Extract the [x, y] coordinate from the center of the cell holding the provided text.  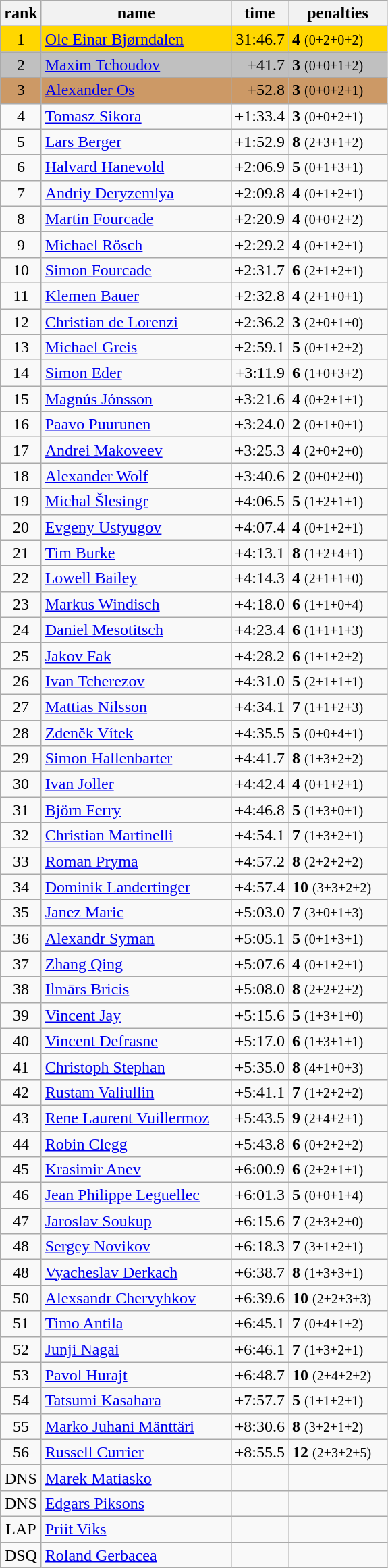
8 [21, 219]
33 [21, 861]
15 [21, 399]
4 (2+1+1+0) [338, 578]
4 [21, 116]
5 (0+1+2+2) [338, 348]
8 (2+3+1+2) [338, 142]
6 (1+1+1+3) [338, 630]
10 (2+2+3+3) [338, 1298]
31 [21, 810]
16 [21, 425]
Andrei Makoveev [136, 450]
+4:41.7 [259, 759]
+6:39.6 [259, 1298]
35 [21, 913]
Markus Windisch [136, 604]
+6:45.1 [259, 1324]
Lars Berger [136, 142]
+6:18.3 [259, 1247]
Alexsandr Chervyhkov [136, 1298]
9 (2+4+2+1) [338, 1118]
2 (0+0+2+0) [338, 476]
+8:55.5 [259, 1452]
Alexandr Syman [136, 938]
8 (3+2+1+2) [338, 1426]
7 (3+1+2+1) [338, 1247]
Vincent Defrasne [136, 1041]
32 [21, 836]
+4:14.3 [259, 578]
+3:11.9 [259, 373]
12 [21, 322]
Rustam Valiullin [136, 1092]
36 [21, 938]
6 (0+2+2+2) [338, 1144]
Tomasz Sikora [136, 116]
+8:30.6 [259, 1426]
31:46.7 [259, 39]
Vincent Jay [136, 1015]
45 [21, 1170]
+3:21.6 [259, 399]
Christian de Lorenzi [136, 322]
Björn Ferry [136, 810]
Pavol Hurajt [136, 1375]
18 [21, 476]
26 [21, 681]
52 [21, 1349]
28 [21, 732]
Vyacheslav Derkach [136, 1272]
Edgars Piksons [136, 1503]
5 (2+1+1+1) [338, 681]
+4:57.2 [259, 861]
27 [21, 707]
53 [21, 1375]
+1:33.4 [259, 116]
Ilmārs Bricis [136, 990]
7 (3+0+1+3) [338, 913]
8 (1+2+4+1) [338, 553]
5 (1+1+2+1) [338, 1401]
22 [21, 578]
Halvard Hanevold [136, 167]
7 (0+4+1+2) [338, 1324]
12 (2+3+2+5) [338, 1452]
5 [21, 142]
+3:25.3 [259, 450]
Zhang Qing [136, 964]
+4:42.4 [259, 784]
2 [21, 65]
56 [21, 1452]
Alexander Os [136, 90]
+6:46.1 [259, 1349]
Evgeny Ustyugov [136, 527]
+1:52.9 [259, 142]
7 [21, 193]
Jaroslav Soukup [136, 1221]
29 [21, 759]
+4:06.5 [259, 502]
Magnús Jónsson [136, 399]
38 [21, 990]
4 (0+2+0+2) [338, 39]
DSQ [21, 1555]
6 (2+2+1+1) [338, 1170]
+4:31.0 [259, 681]
21 [21, 553]
5 (1+2+1+1) [338, 502]
43 [21, 1118]
14 [21, 373]
+2:59.1 [259, 348]
5 (1+3+0+1) [338, 810]
+5:07.6 [259, 964]
+6:38.7 [259, 1272]
4 (2+1+0+1) [338, 296]
44 [21, 1144]
+5:43.8 [259, 1144]
+4:23.4 [259, 630]
rank [21, 13]
name [136, 13]
+7:57.7 [259, 1401]
Dominik Landertinger [136, 887]
LAP [21, 1529]
Michal Šlesingr [136, 502]
+4:46.8 [259, 810]
4 (0+2+1+1) [338, 399]
30 [21, 784]
17 [21, 450]
Priit Viks [136, 1529]
Maxim Tchoudov [136, 65]
+2:29.2 [259, 244]
23 [21, 604]
+4:54.1 [259, 836]
7 (1+1+2+3) [338, 707]
Junji Nagai [136, 1349]
+3:24.0 [259, 425]
34 [21, 887]
+6:15.6 [259, 1221]
Michael Rösch [136, 244]
10 (3+3+2+2) [338, 887]
7 (2+3+2+0) [338, 1221]
6 (1+0+3+2) [338, 373]
Zdeněk Vítek [136, 732]
Rene Laurent Vuillermoz [136, 1118]
Lowell Bailey [136, 578]
1 [21, 39]
5 (0+0+1+4) [338, 1195]
54 [21, 1401]
4 (0+0+2+2) [338, 219]
6 (2+1+2+1) [338, 270]
6 [21, 167]
5 (1+3+1+0) [338, 1015]
+2:32.8 [259, 296]
Jean Philippe Leguellec [136, 1195]
25 [21, 655]
6 (1+3+1+1) [338, 1041]
+6:01.3 [259, 1195]
40 [21, 1041]
Simon Fourcade [136, 270]
46 [21, 1195]
55 [21, 1426]
+6:00.9 [259, 1170]
+2:06.9 [259, 167]
41 [21, 1066]
+5:05.1 [259, 938]
Martin Fourcade [136, 219]
Robin Clegg [136, 1144]
Russell Currier [136, 1452]
Tatsumi Kasahara [136, 1401]
Roman Pryma [136, 861]
Roland Gerbacea [136, 1555]
+4:18.0 [259, 604]
5 (0+0+4+1) [338, 732]
time [259, 13]
+41.7 [259, 65]
+4:13.1 [259, 553]
47 [21, 1221]
11 [21, 296]
37 [21, 964]
51 [21, 1324]
10 (2+4+2+2) [338, 1375]
50 [21, 1298]
9 [21, 244]
Michael Greis [136, 348]
Marko Juhani Mänttäri [136, 1426]
13 [21, 348]
Christian Martinelli [136, 836]
Ivan Tcherezov [136, 681]
6 (1+1+0+4) [338, 604]
3 [21, 90]
Mattias Nilsson [136, 707]
8 (4+1+0+3) [338, 1066]
+4:28.2 [259, 655]
+5:35.0 [259, 1066]
8 (1+3+2+2) [338, 759]
3 (2+0+1+0) [338, 322]
+2:20.9 [259, 219]
Paavo Puurunen [136, 425]
Andriy Deryzemlya [136, 193]
Tim Burke [136, 553]
+4:35.5 [259, 732]
+5:43.5 [259, 1118]
Sergey Novikov [136, 1247]
Alexander Wolf [136, 476]
+5:08.0 [259, 990]
Ivan Joller [136, 784]
+5:03.0 [259, 913]
Marek Matiasko [136, 1478]
+4:34.1 [259, 707]
42 [21, 1092]
Jakov Fak [136, 655]
10 [21, 270]
7 (1+2+2+2) [338, 1092]
+2:36.2 [259, 322]
+52.8 [259, 90]
Daniel Mesotitsch [136, 630]
24 [21, 630]
+5:41.1 [259, 1092]
Simon Hallenbarter [136, 759]
Janez Maric [136, 913]
20 [21, 527]
4 (2+0+2+0) [338, 450]
39 [21, 1015]
19 [21, 502]
2 (0+1+0+1) [338, 425]
Klemen Bauer [136, 296]
Krasimir Anev [136, 1170]
+6:48.7 [259, 1375]
+5:15.6 [259, 1015]
Simon Eder [136, 373]
+4:07.4 [259, 527]
+2:31.7 [259, 270]
3 (0+0+1+2) [338, 65]
+5:17.0 [259, 1041]
Christoph Stephan [136, 1066]
6 (1+1+2+2) [338, 655]
8 (1+3+3+1) [338, 1272]
+3:40.6 [259, 476]
Timo Antila [136, 1324]
+2:09.8 [259, 193]
+4:57.4 [259, 887]
penalties [338, 13]
Ole Einar Bjørndalen [136, 39]
